Detect which cell encompasses the target text, then output its (x, y) center coordinate. 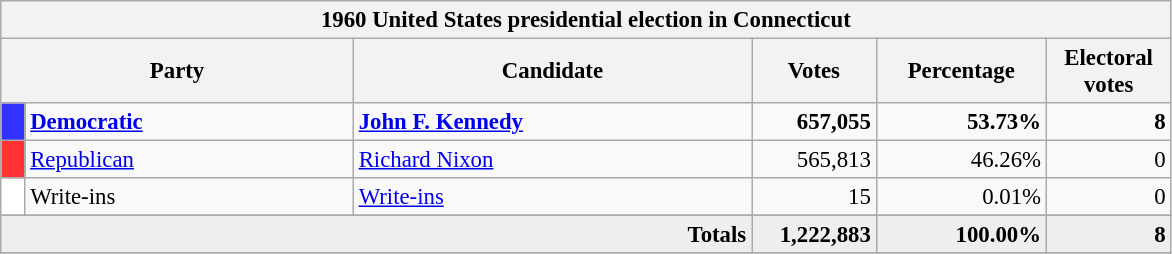
Votes (814, 72)
Democratic (189, 122)
Party (178, 72)
Republican (189, 160)
Richard Nixon (552, 160)
Percentage (961, 72)
100.00% (961, 235)
Totals (376, 235)
53.73% (961, 122)
15 (814, 197)
0.01% (961, 197)
46.26% (961, 160)
John F. Kennedy (552, 122)
1960 United States presidential election in Connecticut (586, 20)
565,813 (814, 160)
1,222,883 (814, 235)
Candidate (552, 72)
657,055 (814, 122)
Electoral votes (1108, 72)
